Return (x, y) of the center of cell containing provided text 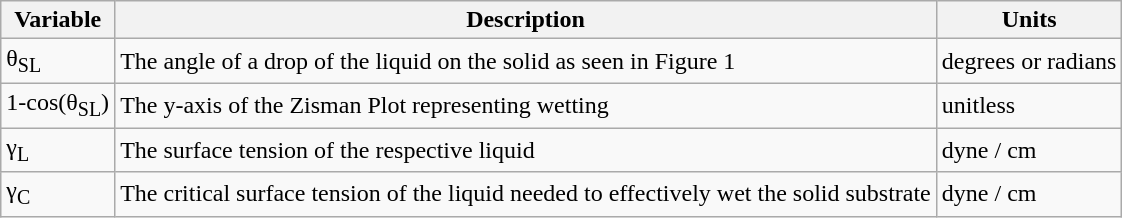
Description (526, 20)
unitless (1029, 105)
γC (58, 194)
The surface tension of the respective liquid (526, 150)
γL (58, 150)
θSL (58, 61)
degrees or radians (1029, 61)
1-cos(θSL) (58, 105)
Units (1029, 20)
The y-axis of the Zisman Plot representing wetting (526, 105)
The critical surface tension of the liquid needed to effectively wet the solid substrate (526, 194)
The angle of a drop of the liquid on the solid as seen in Figure 1 (526, 61)
Variable (58, 20)
